Extract the [X, Y] coordinate from the center of the cell holding the provided text.  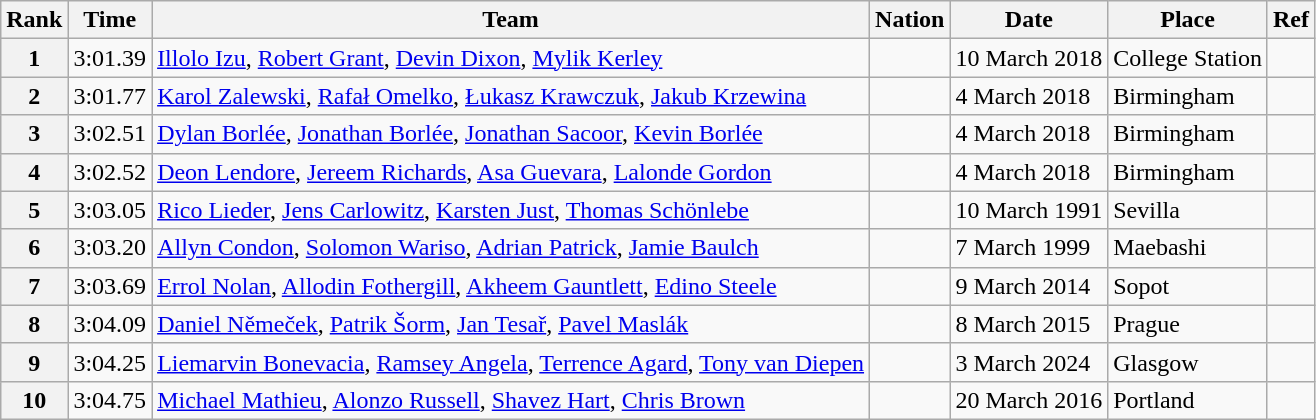
4 [34, 172]
Allyn Condon, Solomon Wariso, Adrian Patrick, Jamie Baulch [511, 248]
Rico Lieder, Jens Carlowitz, Karsten Just, Thomas Schönlebe [511, 210]
Karol Zalewski, Rafał Omelko, Łukasz Krawczuk, Jakub Krzewina [511, 96]
Date [1029, 20]
10 March 1991 [1029, 210]
9 [34, 362]
Sevilla [1188, 210]
3:02.52 [110, 172]
Time [110, 20]
Deon Lendore, Jereem Richards, Asa Guevara, Lalonde Gordon [511, 172]
Team [511, 20]
8 March 2015 [1029, 324]
Illolo Izu, Robert Grant, Devin Dixon, Mylik Kerley [511, 58]
Glasgow [1188, 362]
5 [34, 210]
8 [34, 324]
College Station [1188, 58]
Nation [910, 20]
3:04.09 [110, 324]
7 March 1999 [1029, 248]
Portland [1188, 400]
3:04.25 [110, 362]
7 [34, 286]
3:02.51 [110, 134]
3:03.20 [110, 248]
3:03.05 [110, 210]
Ref [1290, 20]
3:01.77 [110, 96]
Dylan Borlée, Jonathan Borlée, Jonathan Sacoor, Kevin Borlée [511, 134]
1 [34, 58]
10 March 2018 [1029, 58]
2 [34, 96]
Daniel Němeček, Patrik Šorm, Jan Tesař, Pavel Maslák [511, 324]
Errol Nolan, Allodin Fothergill, Akheem Gauntlett, Edino Steele [511, 286]
9 March 2014 [1029, 286]
Michael Mathieu, Alonzo Russell, Shavez Hart, Chris Brown [511, 400]
3:04.75 [110, 400]
3 [34, 134]
3 March 2024 [1029, 362]
Liemarvin Bonevacia, Ramsey Angela, Terrence Agard, Tony van Diepen [511, 362]
Prague [1188, 324]
3:01.39 [110, 58]
6 [34, 248]
Maebashi [1188, 248]
20 March 2016 [1029, 400]
Place [1188, 20]
3:03.69 [110, 286]
10 [34, 400]
Sopot [1188, 286]
Rank [34, 20]
